Locate the cell with the specified text and output its [x, y] center coordinate. 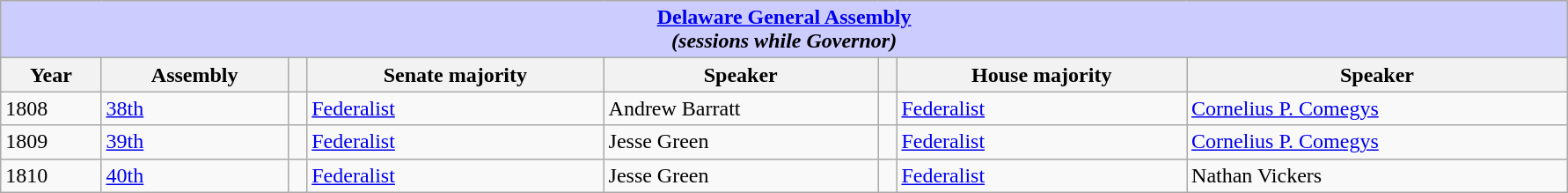
1810 [51, 175]
1809 [51, 142]
Assembly [194, 75]
38th [194, 108]
Nathan Vickers [1378, 175]
40th [194, 175]
Year [51, 75]
Delaware General Assembly (sessions while Governor) [785, 30]
Senate majority [456, 75]
House majority [1042, 75]
Andrew Barratt [741, 108]
1808 [51, 108]
39th [194, 142]
